Output the [X, Y] coordinate of the center of the cell containing the given text.  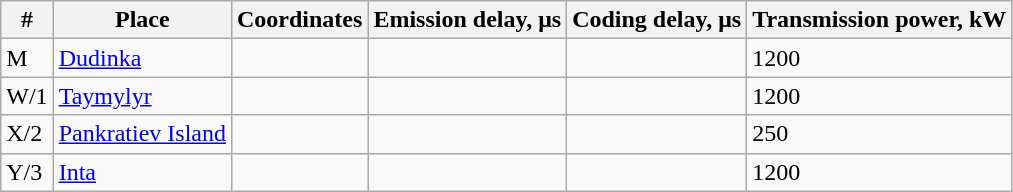
# [27, 20]
X/2 [27, 134]
Dudinka [142, 58]
Coordinates [299, 20]
Y/3 [27, 172]
250 [880, 134]
Pankratiev Island [142, 134]
Transmission power, kW [880, 20]
Coding delay, μs [657, 20]
Place [142, 20]
W/1 [27, 96]
Inta [142, 172]
M [27, 58]
Taymylyr [142, 96]
Emission delay, μs [468, 20]
